Return the (x, y) coordinate for the center point of the cell that contains the specified text.  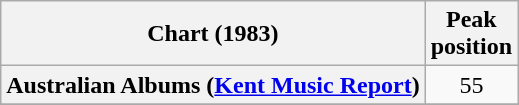
55 (471, 85)
Peakposition (471, 34)
Australian Albums (Kent Music Report) (213, 85)
Chart (1983) (213, 34)
